Output the [X, Y] coordinate of the center of the cell containing the given text.  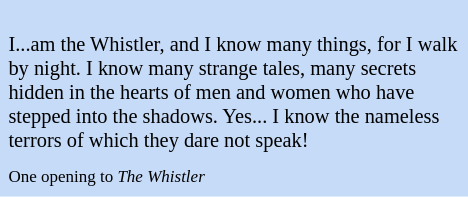
One opening to The Whistler [234, 176]
